Find where the given text appears and provide that cell's center as [X, Y] coordinate. 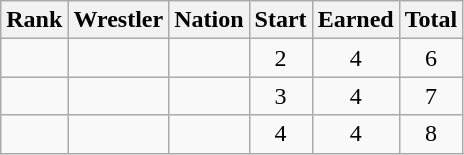
Start [280, 20]
Total [431, 20]
7 [431, 96]
Earned [356, 20]
Rank [34, 20]
Wrestler [118, 20]
6 [431, 58]
8 [431, 134]
Nation [209, 20]
2 [280, 58]
3 [280, 96]
